Provide the [x, y] coordinate of the cell's center where the given text is located.  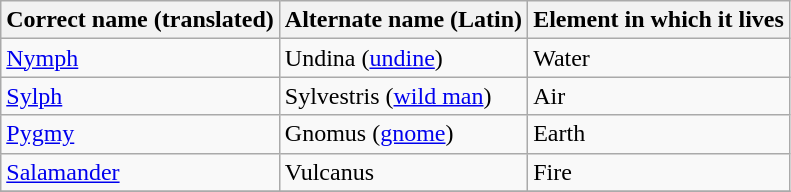
Fire [659, 172]
Alternate name (Latin) [403, 20]
Water [659, 58]
Air [659, 96]
Salamander [140, 172]
Sylph [140, 96]
Pygmy [140, 134]
Nymph [140, 58]
Undina (undine) [403, 58]
Vulcanus [403, 172]
Gnomus (gnome) [403, 134]
Sylvestris (wild man) [403, 96]
Element in which it lives [659, 20]
Correct name (translated) [140, 20]
Earth [659, 134]
